Provide the (x, y) coordinate of the cell's center where the given text is located.  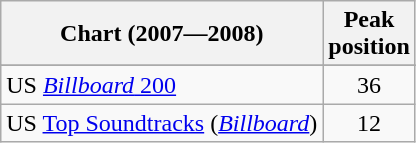
Peakposition (369, 34)
12 (369, 123)
36 (369, 85)
US Billboard 200 (162, 85)
US Top Soundtracks (Billboard) (162, 123)
Chart (2007—2008) (162, 34)
